Extract the [X, Y] coordinate from the center of the cell holding the provided text.  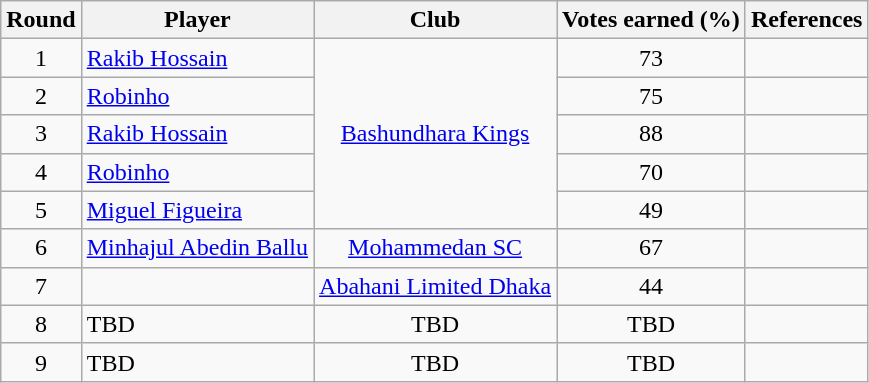
70 [652, 172]
3 [41, 134]
Round [41, 20]
73 [652, 58]
8 [41, 324]
Abahani Limited Dhaka [436, 286]
Player [197, 20]
Mohammedan SC [436, 248]
5 [41, 210]
9 [41, 362]
Club [436, 20]
75 [652, 96]
1 [41, 58]
7 [41, 286]
88 [652, 134]
Votes earned (%) [652, 20]
2 [41, 96]
Miguel Figueira [197, 210]
6 [41, 248]
References [806, 20]
Minhajul Abedin Ballu [197, 248]
4 [41, 172]
44 [652, 286]
Bashundhara Kings [436, 134]
67 [652, 248]
49 [652, 210]
